Scan for the cell matching the given text and deliver its (x, y) coordinate at center. 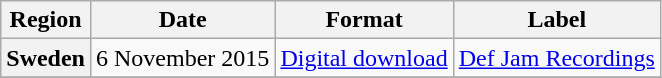
Region (46, 20)
6 November 2015 (182, 58)
Label (556, 20)
Def Jam Recordings (556, 58)
Date (182, 20)
Format (364, 20)
Digital download (364, 58)
Sweden (46, 58)
